Locate the cell with the specified text and output its [X, Y] center coordinate. 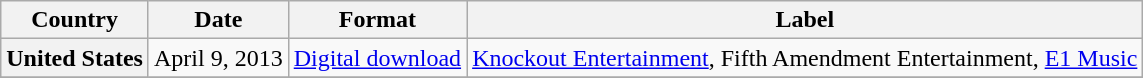
Date [218, 20]
April 9, 2013 [218, 58]
Country [75, 20]
Label [805, 20]
United States [75, 58]
Digital download [377, 58]
Knockout Entertainment, Fifth Amendment Entertainment, E1 Music [805, 58]
Format [377, 20]
